Search for the cell housing the specified text and yield its [X, Y] center coordinate. 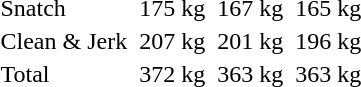
207 kg [172, 41]
201 kg [250, 41]
